Locate the cell with the specified text and output its (X, Y) center coordinate. 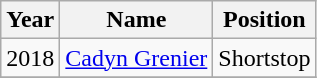
Name (136, 20)
Shortstop (264, 58)
2018 (30, 58)
Position (264, 20)
Cadyn Grenier (136, 58)
Year (30, 20)
